Capture the cell that displays the provided text and extract its (X, Y) central coordinate. 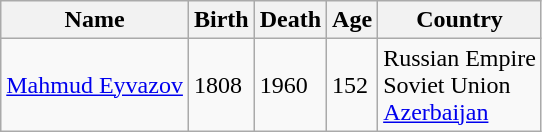
1808 (221, 85)
Country (460, 20)
Birth (221, 20)
1960 (290, 85)
Name (95, 20)
Death (290, 20)
152 (352, 85)
Russian EmpireSoviet UnionAzerbaijan (460, 85)
Age (352, 20)
Mahmud Eyvazov (95, 85)
